Find where the given text appears and provide that cell's center as (X, Y) coordinate. 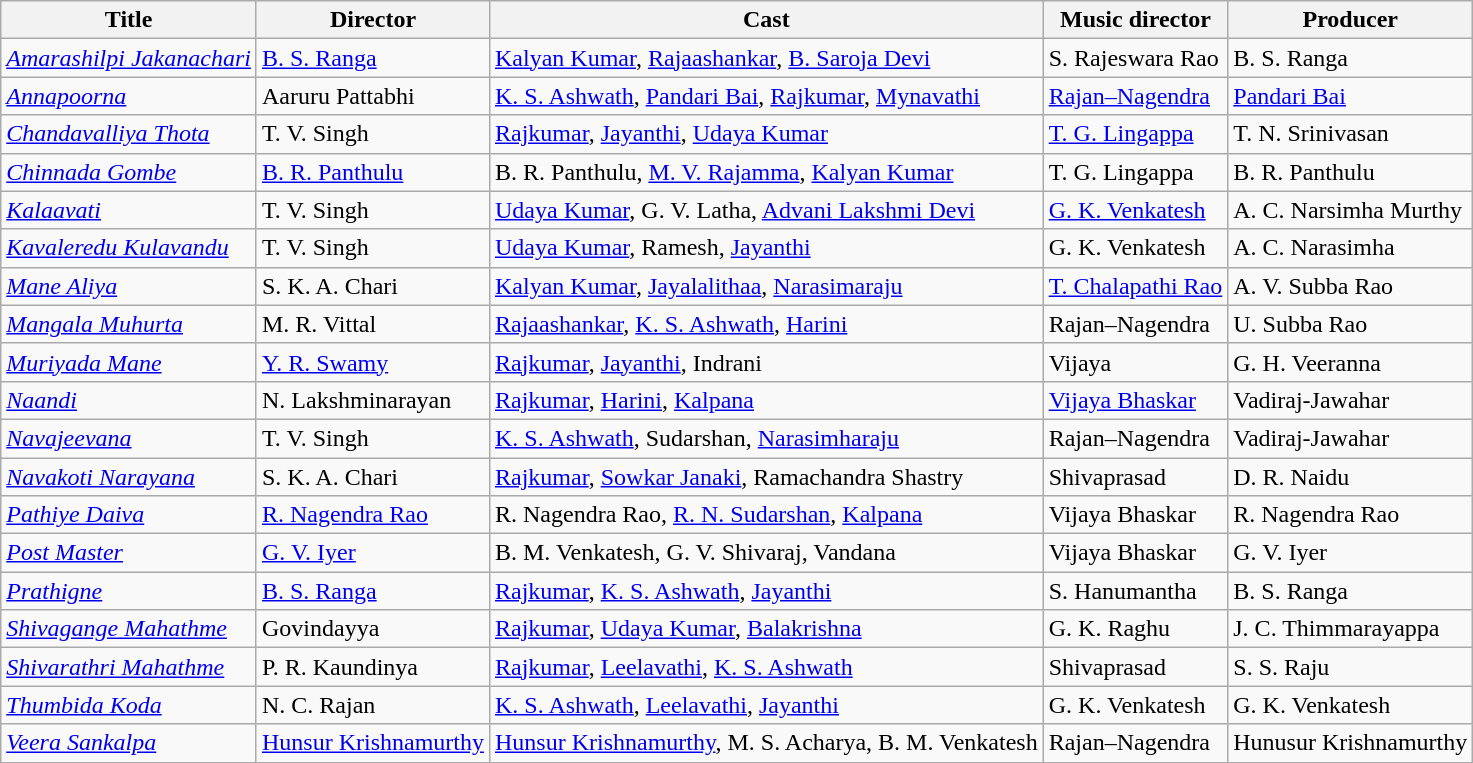
Udaya Kumar, G. V. Latha, Advani Lakshmi Devi (766, 210)
Pandari Bai (1350, 96)
Shivagange Mahathme (129, 629)
Hunusur Krishnamurthy (1350, 743)
Post Master (129, 553)
Kalaavati (129, 210)
T. Chalapathi Rao (1136, 286)
A. C. Narasimha (1350, 248)
Navakoti Narayana (129, 477)
Shivarathri Mahathme (129, 667)
S. S. Raju (1350, 667)
U. Subba Rao (1350, 324)
J. C. Thimmarayappa (1350, 629)
R. Nagendra Rao, R. N. Sudarshan, Kalpana (766, 515)
Pathiye Daiva (129, 515)
D. R. Naidu (1350, 477)
Title (129, 20)
A. C. Narsimha Murthy (1350, 210)
Thumbida Koda (129, 705)
Naandi (129, 400)
Producer (1350, 20)
Navajeevana (129, 438)
Y. R. Swamy (372, 362)
Kalyan Kumar, Rajaashankar, B. Saroja Devi (766, 58)
K. S. Ashwath, Sudarshan, Narasimharaju (766, 438)
Aaruru Pattabhi (372, 96)
Rajkumar, Sowkar Janaki, Ramachandra Shastry (766, 477)
N. C. Rajan (372, 705)
B. M. Venkatesh, G. V. Shivaraj, Vandana (766, 553)
A. V. Subba Rao (1350, 286)
Cast (766, 20)
Amarashilpi Jakanachari (129, 58)
Hunsur Krishnamurthy, M. S. Acharya, B. M. Venkatesh (766, 743)
Rajkumar, Jayanthi, Indrani (766, 362)
Mangala Muhurta (129, 324)
Rajkumar, Leelavathi, K. S. Ashwath (766, 667)
Rajkumar, Udaya Kumar, Balakrishna (766, 629)
Music director (1136, 20)
G. K. Raghu (1136, 629)
B. R. Panthulu, M. V. Rajamma, Kalyan Kumar (766, 172)
Mane Aliya (129, 286)
Kavaleredu Kulavandu (129, 248)
Rajkumar, Harini, Kalpana (766, 400)
Muriyada Mane (129, 362)
K. S. Ashwath, Pandari Bai, Rajkumar, Mynavathi (766, 96)
Vijaya (1136, 362)
Rajaashankar, K. S. Ashwath, Harini (766, 324)
Chandavalliya Thota (129, 134)
Director (372, 20)
Govindayya (372, 629)
P. R. Kaundinya (372, 667)
Prathigne (129, 591)
G. H. Veeranna (1350, 362)
Hunsur Krishnamurthy (372, 743)
S. Hanumantha (1136, 591)
Chinnada Gombe (129, 172)
M. R. Vittal (372, 324)
S. Rajeswara Rao (1136, 58)
Udaya Kumar, Ramesh, Jayanthi (766, 248)
Kalyan Kumar, Jayalalithaa, Narasimaraju (766, 286)
T. N. Srinivasan (1350, 134)
Rajkumar, Jayanthi, Udaya Kumar (766, 134)
Veera Sankalpa (129, 743)
K. S. Ashwath, Leelavathi, Jayanthi (766, 705)
Annapoorna (129, 96)
Rajkumar, K. S. Ashwath, Jayanthi (766, 591)
N. Lakshminarayan (372, 400)
